Provide the [x, y] coordinate of the cell's center where the given text is located.  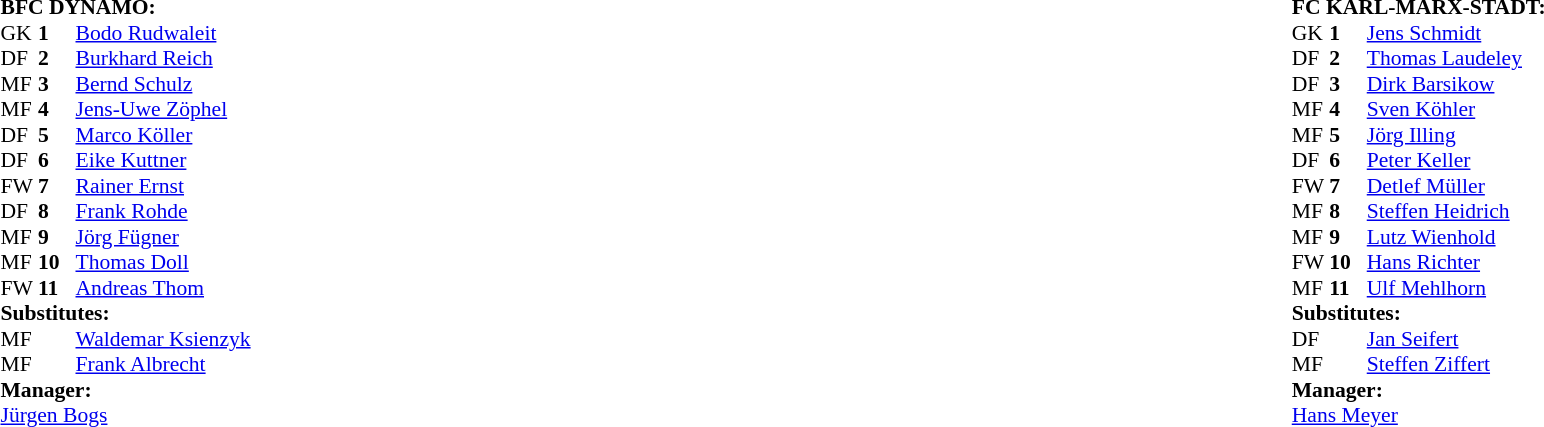
Burkhard Reich [164, 59]
Frank Albrecht [164, 365]
Waldemar Ksienzyk [164, 339]
Manager: [125, 390]
Rainer Ernst [164, 186]
Andreas Thom [164, 288]
Bernd Schulz [164, 84]
Thomas Doll [164, 263]
Bodo Rudwaleit [164, 33]
Jörg Fügner [164, 237]
Frank Rohde [164, 211]
Jens-Uwe Zöphel [164, 109]
Eike Kuttner [164, 161]
Marco Köller [164, 135]
Substitutes: [125, 313]
